Return the (X, Y) coordinate for the center point of the cell that contains the specified text.  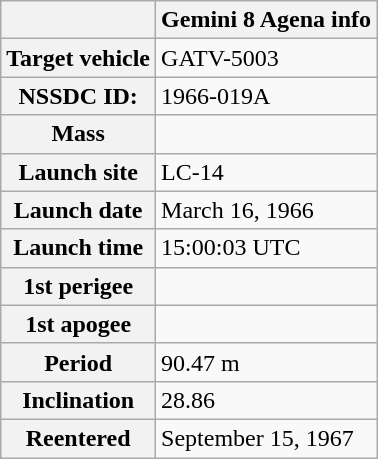
Inclination (78, 400)
September 15, 1967 (266, 438)
Period (78, 362)
15:00:03 UTC (266, 248)
1st perigee (78, 286)
March 16, 1966 (266, 210)
Launch site (78, 172)
Mass (78, 134)
28.86 (266, 400)
Target vehicle (78, 58)
GATV-5003 (266, 58)
Gemini 8 Agena info (266, 20)
LC-14 (266, 172)
Reentered (78, 438)
1st apogee (78, 324)
1966-019A (266, 96)
Launch date (78, 210)
NSSDC ID: (78, 96)
90.47 m (266, 362)
Launch time (78, 248)
